Capture the cell that displays the provided text and extract its (X, Y) central coordinate. 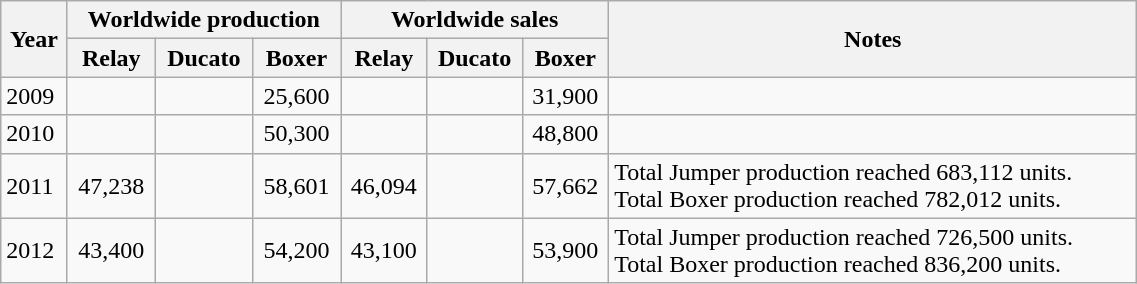
Worldwide production (204, 20)
2009 (34, 96)
Total Jumper production reached 683,112 units.Total Boxer production reached 782,012 units. (873, 186)
48,800 (566, 134)
47,238 (111, 186)
53,900 (566, 250)
2011 (34, 186)
Total Jumper production reached 726,500 units.Total Boxer production reached 836,200 units. (873, 250)
58,601 (296, 186)
43,400 (111, 250)
43,100 (384, 250)
25,600 (296, 96)
46,094 (384, 186)
31,900 (566, 96)
54,200 (296, 250)
50,300 (296, 134)
Year (34, 39)
2010 (34, 134)
Notes (873, 39)
57,662 (566, 186)
2012 (34, 250)
Worldwide sales (475, 20)
